For the text-containing cell, return its midpoint in [x, y] coordinate format. 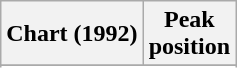
Chart (1992) [72, 34]
Peakposition [189, 34]
